Detect which cell encompasses the target text, then output its [x, y] center coordinate. 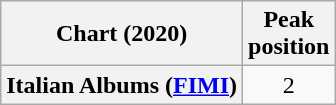
Italian Albums (FIMI) [122, 85]
Peakposition [289, 34]
Chart (2020) [122, 34]
2 [289, 85]
